Determine the [X, Y] coordinate at the center of the cell enclosing the given text.  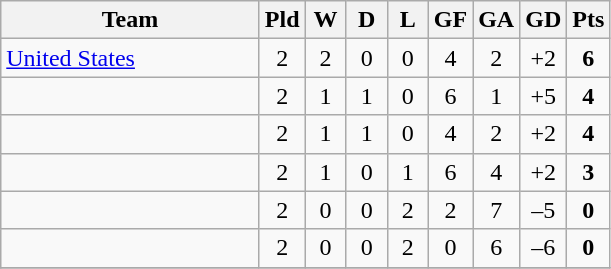
Pld [282, 20]
+5 [544, 96]
7 [496, 210]
3 [588, 172]
Team [130, 20]
L [408, 20]
W [326, 20]
GF [450, 20]
–5 [544, 210]
Pts [588, 20]
GD [544, 20]
–6 [544, 248]
D [366, 20]
United States [130, 58]
GA [496, 20]
